From the cell containing the given text, extract its center point as [x, y] coordinate. 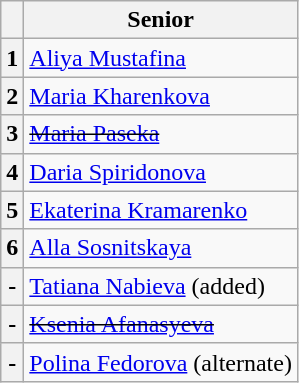
4 [12, 172]
1 [12, 58]
Tatiana Nabieva (added) [161, 286]
Daria Spiridonova [161, 172]
Ekaterina Kramarenko [161, 210]
Senior [161, 20]
2 [12, 96]
Ksenia Afanasyeva [161, 324]
Maria Paseka [161, 134]
5 [12, 210]
Alla Sosnitskaya [161, 248]
6 [12, 248]
Maria Kharenkova [161, 96]
Aliya Mustafina [161, 58]
Polina Fedorova (alternate) [161, 362]
3 [12, 134]
